Identify which cell holds the provided text, then report its (x, y) central coordinate. 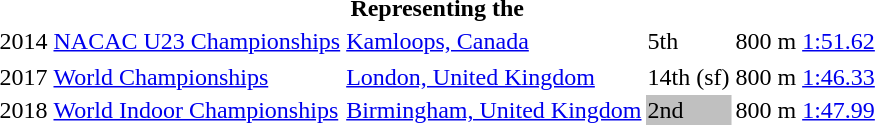
14th (sf) (688, 77)
Birmingham, United Kingdom (494, 110)
NACAC U23 Championships (197, 41)
2nd (688, 110)
London, United Kingdom (494, 77)
World Championships (197, 77)
World Indoor Championships (197, 110)
Kamloops, Canada (494, 41)
5th (688, 41)
